From the cell containing the given text, extract its center point as (X, Y) coordinate. 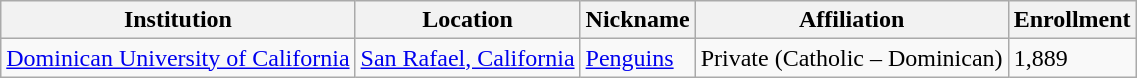
Institution (178, 20)
Affiliation (852, 20)
Dominican University of California (178, 58)
Penguins (638, 58)
Location (468, 20)
San Rafael, California (468, 58)
Enrollment (1072, 20)
Nickname (638, 20)
Private (Catholic – Dominican) (852, 58)
1,889 (1072, 58)
